Provide the (x, y) coordinate of the cell's center where the given text is located.  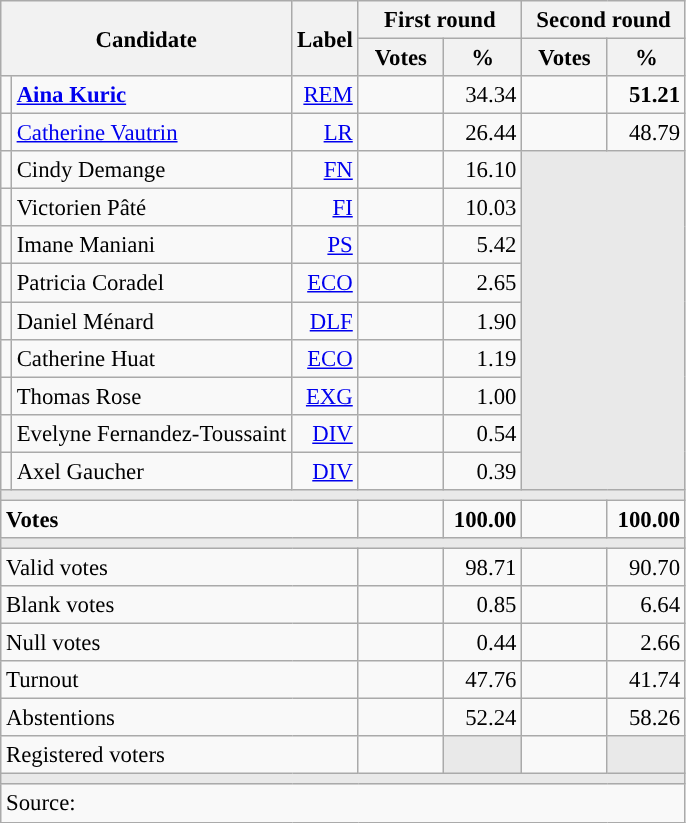
Abstentions (180, 718)
1.00 (483, 396)
Label (325, 38)
Catherine Vautrin (151, 133)
Valid votes (180, 567)
98.71 (483, 567)
47.76 (483, 680)
0.85 (483, 605)
PS (325, 245)
1.90 (483, 321)
Second round (604, 20)
90.70 (646, 567)
Daniel Ménard (151, 321)
Catherine Huat (151, 358)
First round (440, 20)
48.79 (646, 133)
Axel Gaucher (151, 471)
34.34 (483, 95)
REM (325, 95)
2.66 (646, 643)
10.03 (483, 208)
Patricia Coradel (151, 283)
Null votes (180, 643)
Thomas Rose (151, 396)
5.42 (483, 245)
52.24 (483, 718)
LR (325, 133)
16.10 (483, 170)
Candidate (146, 38)
0.44 (483, 643)
Turnout (180, 680)
6.64 (646, 605)
Blank votes (180, 605)
EXG (325, 396)
0.54 (483, 433)
Evelyne Fernandez-Toussaint (151, 433)
Source: (344, 804)
Victorien Pâté (151, 208)
2.65 (483, 283)
58.26 (646, 718)
DLF (325, 321)
51.21 (646, 95)
FN (325, 170)
Cindy Demange (151, 170)
Imane Maniani (151, 245)
26.44 (483, 133)
Registered voters (180, 755)
Aina Kuric (151, 95)
0.39 (483, 471)
FI (325, 208)
41.74 (646, 680)
1.19 (483, 358)
